Scan for the cell matching the given text and deliver its [x, y] coordinate at center. 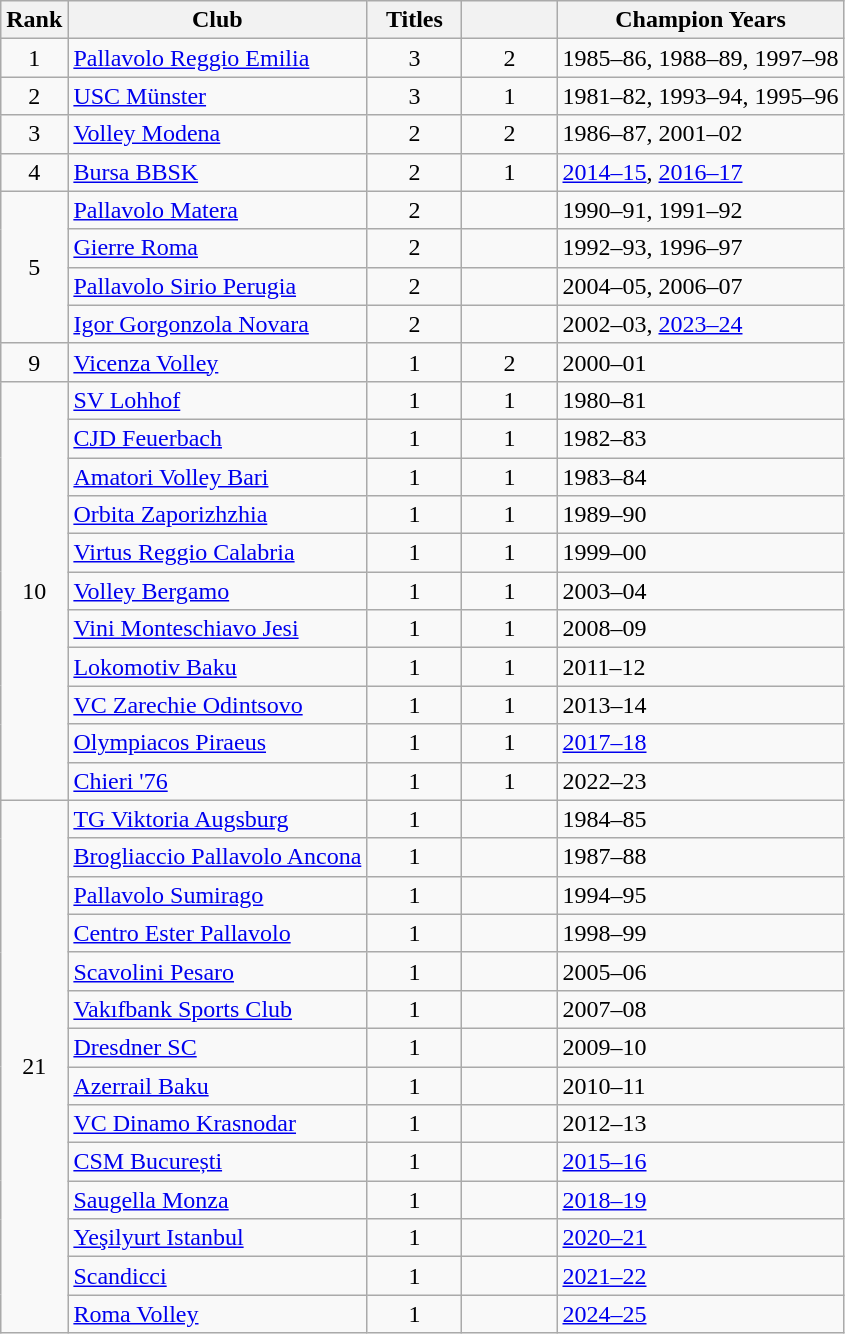
4 [34, 172]
CJD Feuerbach [218, 438]
1987–88 [700, 857]
Pallavolo Matera [218, 210]
1992–93, 1996–97 [700, 248]
2015–16 [700, 1162]
2008–09 [700, 629]
Olympiacos Piraeus [218, 743]
Pallavolo Sirio Perugia [218, 286]
1999–00 [700, 553]
1985–86, 1988–89, 1997–98 [700, 58]
2002–03, 2023–24 [700, 324]
1980–81 [700, 400]
Virtus Reggio Calabria [218, 553]
2020–21 [700, 1238]
1984–85 [700, 819]
Dresdner SC [218, 1047]
TG Viktoria Augsburg [218, 819]
Azerrail Baku [218, 1085]
2005–06 [700, 971]
2007–08 [700, 1009]
1998–99 [700, 933]
Club [218, 20]
Centro Ester Pallavolo [218, 933]
Titles [414, 20]
Scavolini Pesaro [218, 971]
2013–14 [700, 705]
Champion Years [700, 20]
2003–04 [700, 591]
2004–05, 2006–07 [700, 286]
Volley Bergamo [218, 591]
Vicenza Volley [218, 362]
Bursa BBSK [218, 172]
Brogliaccio Pallavolo Ancona [218, 857]
Lokomotiv Baku [218, 667]
Volley Modena [218, 134]
VC Dinamo Krasnodar [218, 1124]
1986–87, 2001–02 [700, 134]
1994–95 [700, 895]
Scandicci [218, 1276]
USC Münster [218, 96]
VC Zarechie Odintsovo [218, 705]
2021–22 [700, 1276]
5 [34, 267]
Gierre Roma [218, 248]
Igor Gorgonzola Novara [218, 324]
Vakıfbank Sports Club [218, 1009]
CSM București [218, 1162]
Roma Volley [218, 1314]
2022–23 [700, 781]
2000–01 [700, 362]
Pallavolo Reggio Emilia [218, 58]
SV Lohhof [218, 400]
9 [34, 362]
Pallavolo Sumirago [218, 895]
2011–12 [700, 667]
2009–10 [700, 1047]
2012–13 [700, 1124]
Rank [34, 20]
10 [34, 590]
1989–90 [700, 515]
Orbita Zaporizhzhia [218, 515]
Chieri '76 [218, 781]
1983–84 [700, 477]
2018–19 [700, 1200]
2010–11 [700, 1085]
Saugella Monza [218, 1200]
2017–18 [700, 743]
2024–25 [700, 1314]
Amatori Volley Bari [218, 477]
Yeşilyurt Istanbul [218, 1238]
1990–91, 1991–92 [700, 210]
Vini Monteschiavo Jesi [218, 629]
1982–83 [700, 438]
21 [34, 1066]
2014–15, 2016–17 [700, 172]
1981–82, 1993–94, 1995–96 [700, 96]
